Scan for the cell matching the given text and deliver its [x, y] coordinate at center. 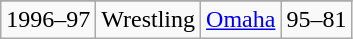
95–81 [316, 20]
Wrestling [148, 20]
Omaha [241, 20]
1996–97 [48, 20]
